Output the (X, Y) coordinate of the center of the cell containing the given text.  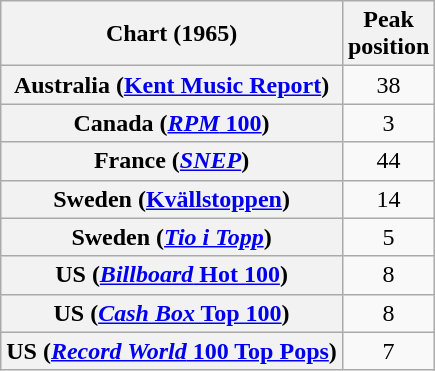
Sweden (Kvällstoppen) (172, 199)
Sweden (Tio i Topp) (172, 237)
3 (388, 123)
US (Cash Box Top 100) (172, 313)
7 (388, 351)
Peakposition (388, 34)
US (Record World 100 Top Pops) (172, 351)
38 (388, 85)
US (Billboard Hot 100) (172, 275)
14 (388, 199)
44 (388, 161)
France (SNEP) (172, 161)
5 (388, 237)
Chart (1965) (172, 34)
Canada (RPM 100) (172, 123)
Australia (Kent Music Report) (172, 85)
